Pinpoint the cell where the given text exists, returning its [X, Y] midpoint coordinate. 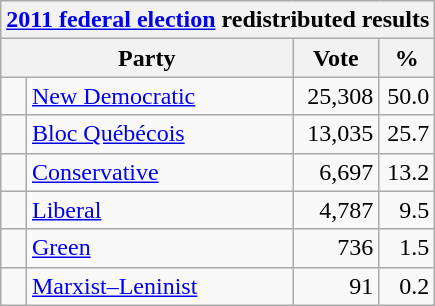
Party [147, 58]
Bloc Québécois [159, 134]
2011 federal election redistributed results [218, 20]
50.0 [407, 96]
Liberal [159, 210]
4,787 [336, 210]
9.5 [407, 210]
25.7 [407, 134]
736 [336, 248]
1.5 [407, 248]
13,035 [336, 134]
0.2 [407, 286]
25,308 [336, 96]
Marxist–Leninist [159, 286]
Vote [336, 58]
New Democratic [159, 96]
Green [159, 248]
91 [336, 286]
% [407, 58]
Conservative [159, 172]
6,697 [336, 172]
13.2 [407, 172]
